From the cell containing the given text, extract its center point as (X, Y) coordinate. 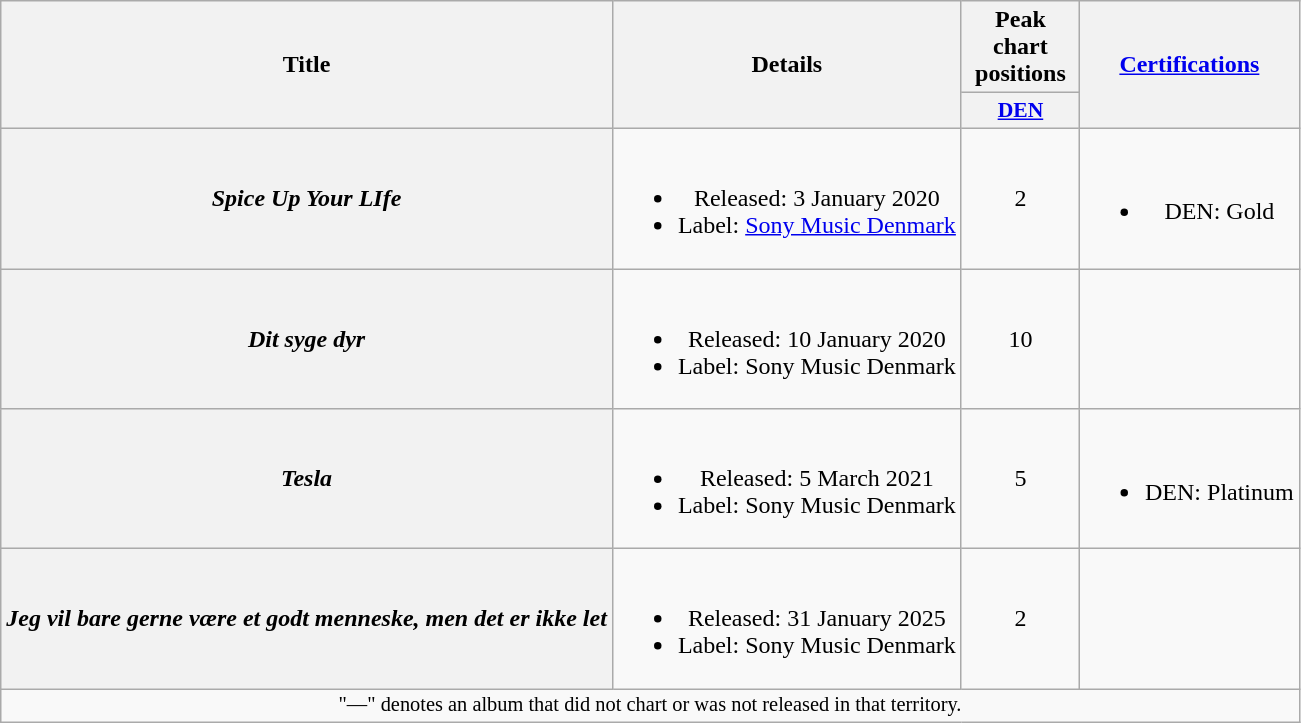
DEN: Gold (1190, 198)
DEN: Platinum (1190, 479)
Released: 10 January 2020Label: Sony Music Denmark (786, 338)
"—" denotes an album that did not chart or was not released in that territory. (650, 706)
Details (786, 65)
Released: 5 March 2021Label: Sony Music Denmark (786, 479)
Title (307, 65)
Jeg vil bare gerne være et godt menneske, men det er ikke let (307, 619)
Certifications (1190, 65)
DEN (1020, 111)
10 (1020, 338)
5 (1020, 479)
Tesla (307, 479)
Released: 3 January 2020Label: Sony Music Denmark (786, 198)
Peak chart positions (1020, 47)
Spice Up Your LIfe (307, 198)
Dit syge dyr (307, 338)
Released: 31 January 2025Label: Sony Music Denmark (786, 619)
